Detect which cell encompasses the target text, then output its [X, Y] center coordinate. 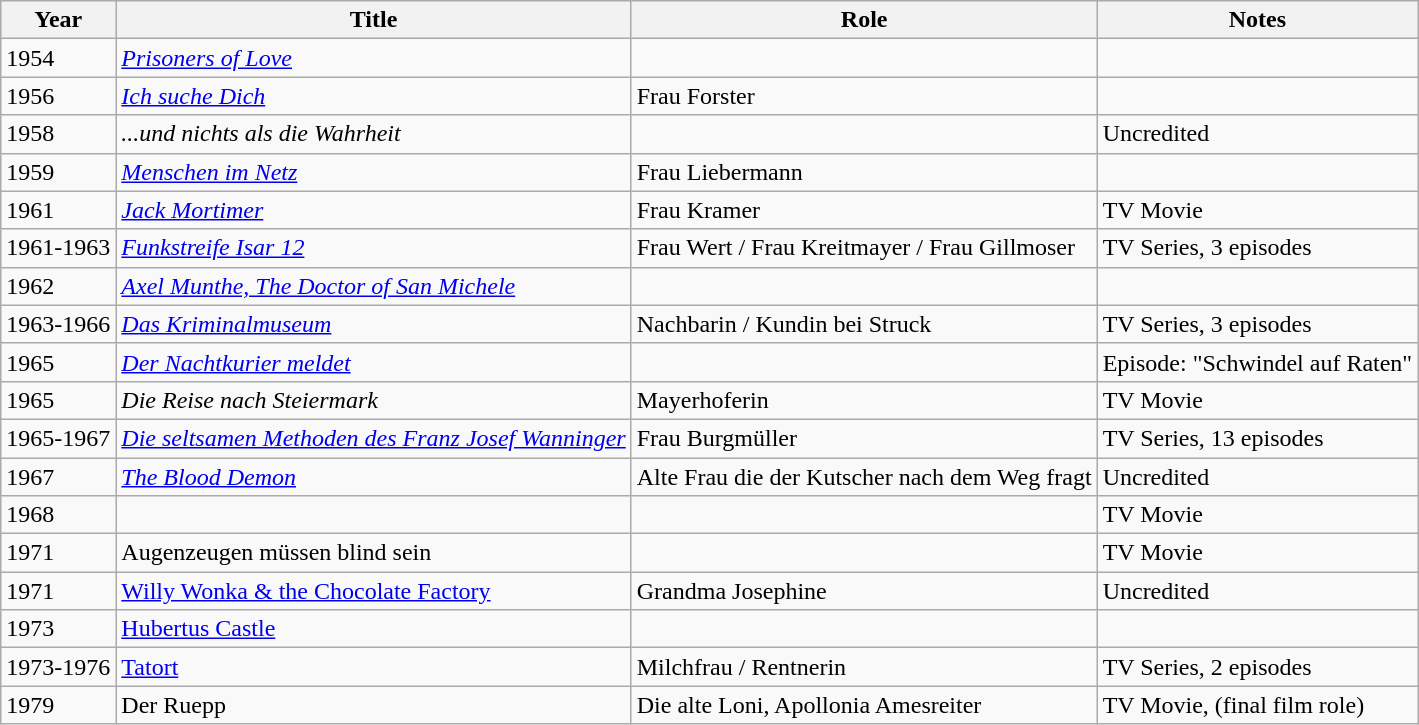
TV Movie, (final film role) [1258, 705]
Prisoners of Love [374, 58]
1965-1967 [58, 438]
Role [864, 20]
1973-1976 [58, 667]
Alte Frau die der Kutscher nach dem Weg fragt [864, 477]
1961-1963 [58, 248]
Augenzeugen müssen blind sein [374, 553]
1973 [58, 629]
Die Reise nach Steiermark [374, 400]
Tatort [374, 667]
Year [58, 20]
Jack Mortimer [374, 210]
Title [374, 20]
Axel Munthe, The Doctor of San Michele [374, 286]
Willy Wonka & the Chocolate Factory [374, 591]
Milchfrau / Rentnerin [864, 667]
Frau Liebermann [864, 172]
Die seltsamen Methoden des Franz Josef Wanninger [374, 438]
1959 [58, 172]
Der Nachtkurier meldet [374, 362]
1961 [58, 210]
Frau Forster [864, 96]
1963-1966 [58, 324]
Das Kriminalmuseum [374, 324]
Frau Kramer [864, 210]
TV Series, 2 episodes [1258, 667]
Frau Wert / Frau Kreitmayer / Frau Gillmoser [864, 248]
1968 [58, 515]
Der Ruepp [374, 705]
1979 [58, 705]
1954 [58, 58]
The Blood Demon [374, 477]
1958 [58, 134]
Notes [1258, 20]
1967 [58, 477]
Funkstreife Isar 12 [374, 248]
Die alte Loni, Apollonia Amesreiter [864, 705]
...und nichts als die Wahrheit [374, 134]
Nachbarin / Kundin bei Struck [864, 324]
Menschen im Netz [374, 172]
1956 [58, 96]
Frau Burgmüller [864, 438]
Hubertus Castle [374, 629]
Mayerhoferin [864, 400]
1962 [58, 286]
Grandma Josephine [864, 591]
Ich suche Dich [374, 96]
Episode: "Schwindel auf Raten" [1258, 362]
TV Series, 13 episodes [1258, 438]
